Pinpoint the cell where the given text exists, returning its [X, Y] midpoint coordinate. 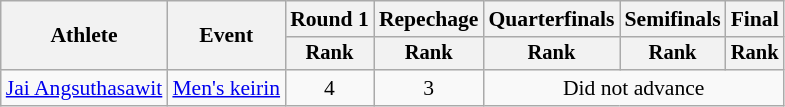
Quarterfinals [551, 19]
Repechage [429, 19]
Athlete [84, 36]
Men's keirin [226, 88]
Semifinals [673, 19]
3 [429, 88]
Event [226, 36]
Jai Angsuthasawit [84, 88]
Final [755, 19]
Did not advance [633, 88]
Round 1 [330, 19]
4 [330, 88]
